Identify which cell holds the provided text, then report its [X, Y] central coordinate. 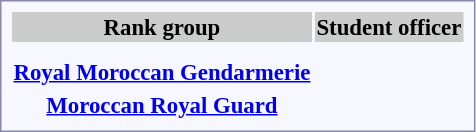
Royal Moroccan Gendarmerie [162, 72]
Rank group [162, 27]
Student officer [389, 27]
Moroccan Royal Guard [162, 105]
